Find where the given text appears and provide that cell's center as (X, Y) coordinate. 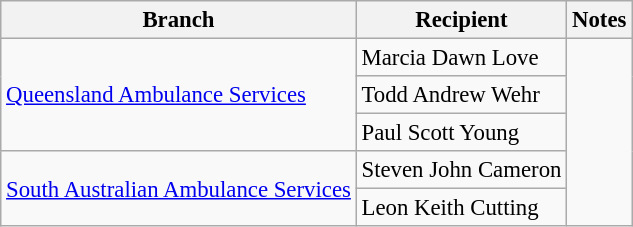
South Australian Ambulance Services (178, 188)
Steven John Cameron (462, 170)
Queensland Ambulance Services (178, 96)
Todd Andrew Wehr (462, 95)
Recipient (462, 20)
Notes (600, 20)
Marcia Dawn Love (462, 58)
Paul Scott Young (462, 133)
Leon Keith Cutting (462, 208)
Branch (178, 20)
